Return the (x, y) coordinate for the center point of the cell that contains the specified text.  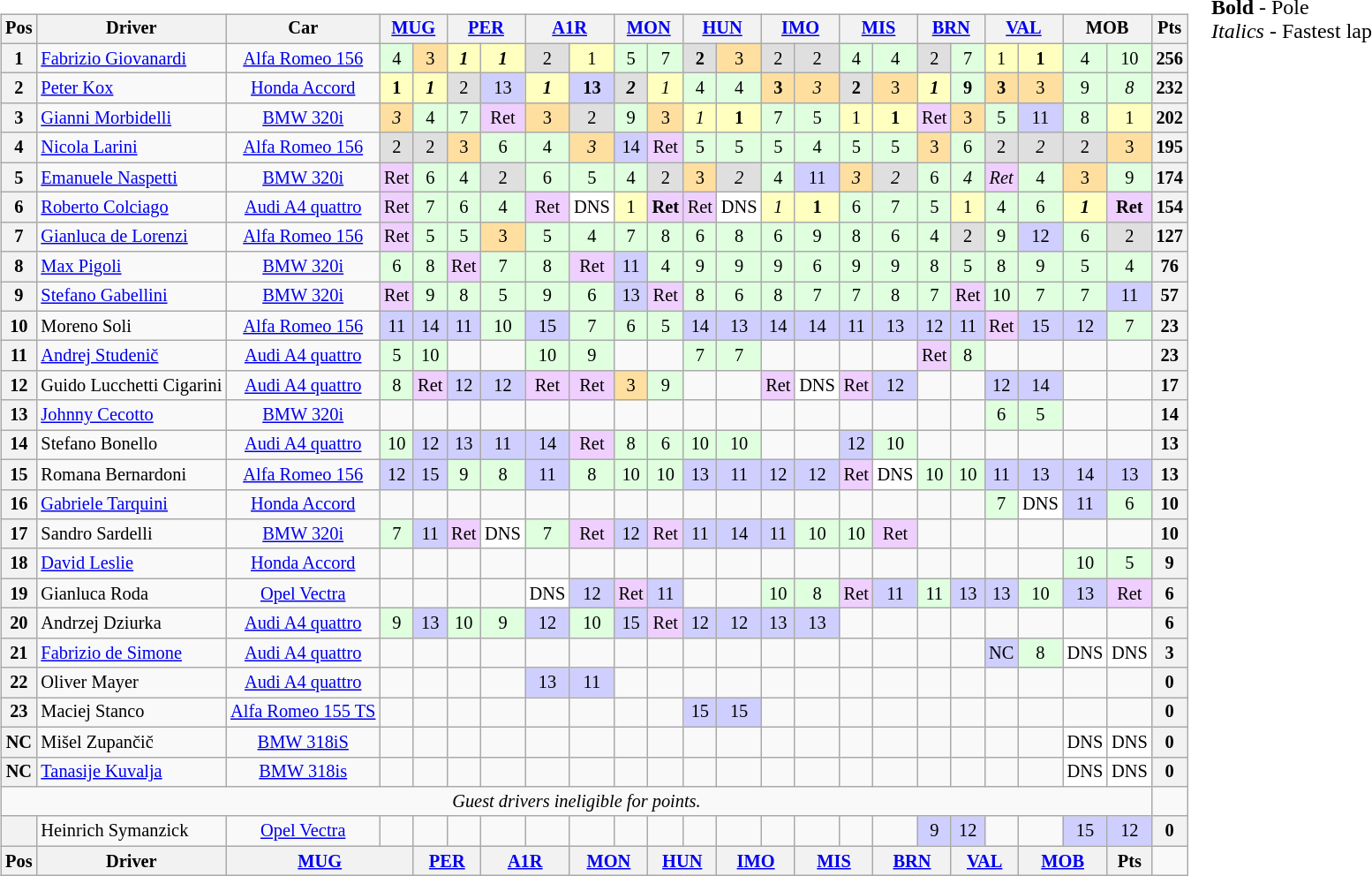
22 (19, 683)
Alfa Romeo 155 TS (303, 713)
Stefano Bonello (131, 445)
Oliver Mayer (131, 683)
Gabriele Tarquini (131, 504)
18 (19, 563)
Johnny Cecotto (131, 415)
BMW 318is (303, 772)
232 (1170, 88)
Andrzej Dziurka (131, 623)
16 (19, 504)
154 (1170, 208)
David Leslie (131, 563)
57 (1170, 297)
Sandro Sardelli (131, 534)
195 (1170, 147)
Guido Lucchetti Cigarini (131, 386)
256 (1170, 58)
Guest drivers ineligible for points. (576, 802)
Gianluca de Lorenzi (131, 237)
127 (1170, 237)
Max Pigoli (131, 267)
202 (1170, 118)
Car (303, 29)
19 (19, 593)
174 (1170, 177)
Roberto Colciago (131, 208)
76 (1170, 267)
BMW 318iS (303, 742)
Peter Kox (131, 88)
21 (19, 653)
Stefano Gabellini (131, 297)
20 (19, 623)
Moreno Soli (131, 326)
Andrej Studenič (131, 356)
Romana Bernardoni (131, 474)
Emanuele Naspetti (131, 177)
Tanasije Kuvalja (131, 772)
Nicola Larini (131, 147)
Fabrizio Giovanardi (131, 58)
Maciej Stanco (131, 713)
Mišel Zupančič (131, 742)
Heinrich Symanzick (131, 831)
Fabrizio de Simone (131, 653)
Gianni Morbidelli (131, 118)
Gianluca Roda (131, 593)
